Search for the cell housing the specified text and yield its (x, y) center coordinate. 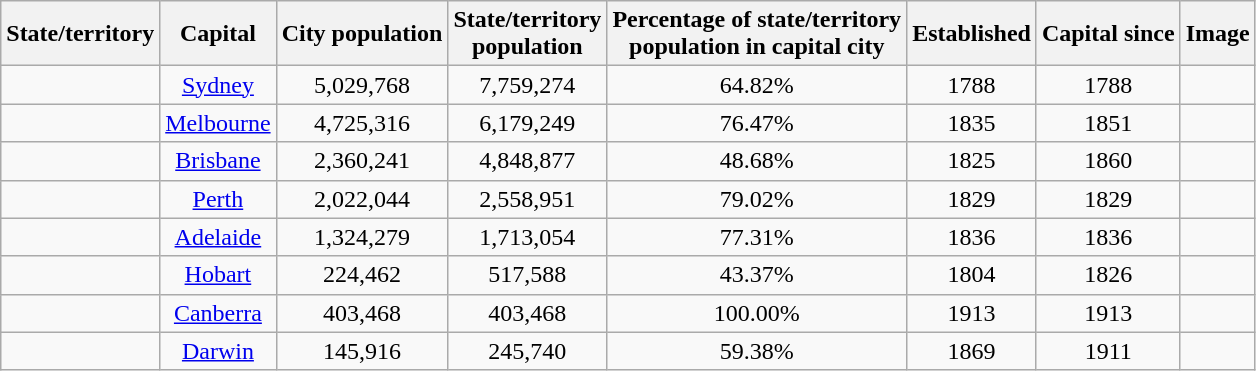
2,360,241 (362, 161)
2,558,951 (528, 199)
Percentage of state/territorypopulation in capital city (757, 34)
76.47% (757, 123)
Established (972, 34)
1869 (972, 351)
Melbourne (218, 123)
4,725,316 (362, 123)
517,588 (528, 275)
City population (362, 34)
224,462 (362, 275)
245,740 (528, 351)
64.82% (757, 85)
Perth (218, 199)
1911 (1108, 351)
1804 (972, 275)
1826 (1108, 275)
Adelaide (218, 237)
Brisbane (218, 161)
77.31% (757, 237)
43.37% (757, 275)
5,029,768 (362, 85)
7,759,274 (528, 85)
59.38% (757, 351)
100.00% (757, 313)
4,848,877 (528, 161)
145,916 (362, 351)
State/territory (80, 34)
Sydney (218, 85)
Capital (218, 34)
2,022,044 (362, 199)
Darwin (218, 351)
Hobart (218, 275)
1,713,054 (528, 237)
State/territorypopulation (528, 34)
1,324,279 (362, 237)
Capital since (1108, 34)
48.68% (757, 161)
1835 (972, 123)
1860 (1108, 161)
Image (1218, 34)
1851 (1108, 123)
79.02% (757, 199)
1825 (972, 161)
Canberra (218, 313)
6,179,249 (528, 123)
